Return the [x, y] coordinate for the center point of the cell that contains the specified text.  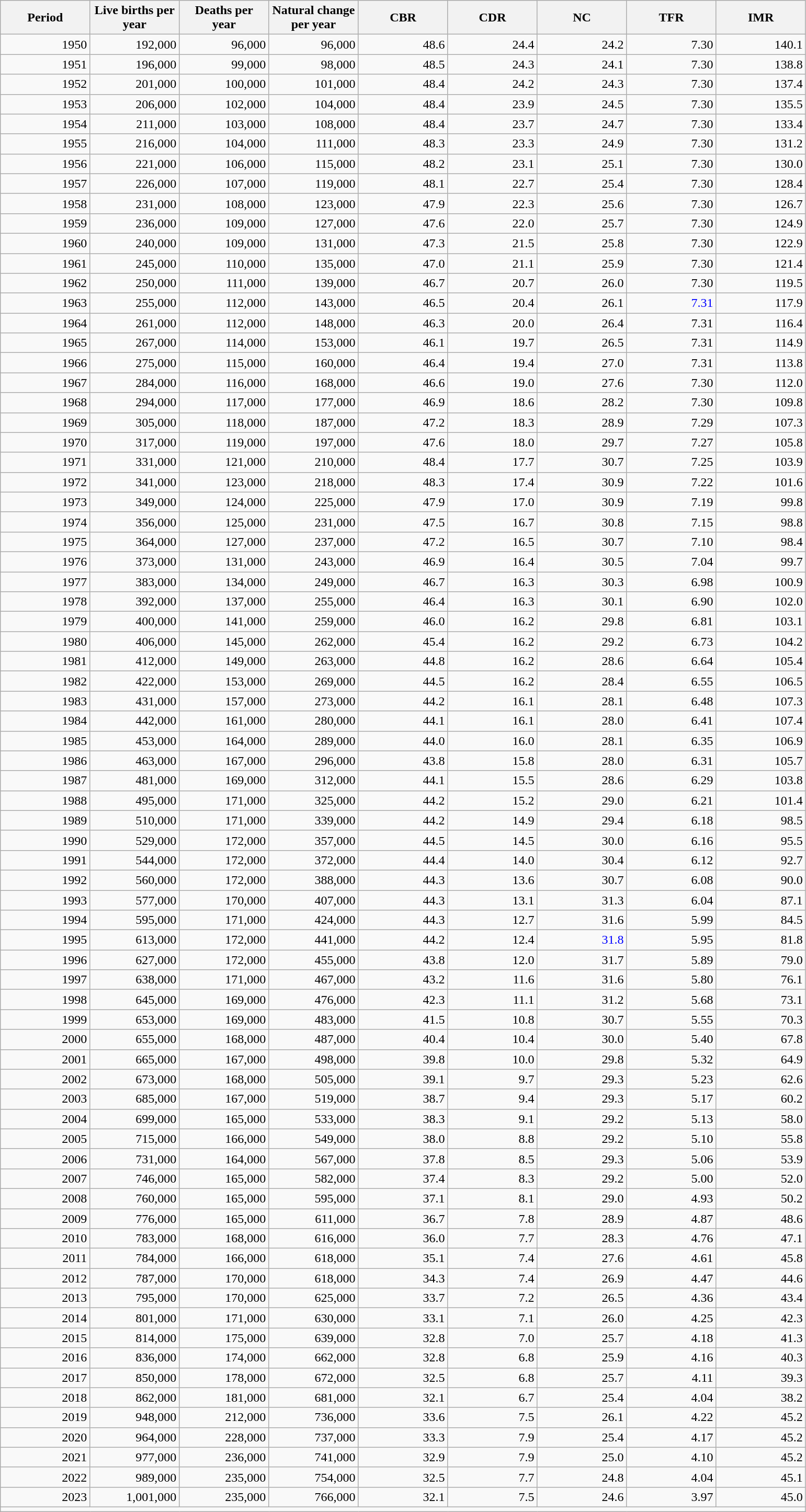
148,000 [314, 323]
22.0 [493, 223]
130.0 [760, 164]
106.5 [760, 681]
105.4 [760, 661]
46.6 [403, 383]
760,000 [135, 1198]
18.3 [493, 422]
7.0 [493, 1338]
2017 [45, 1378]
8.8 [493, 1139]
24.6 [582, 1497]
7.04 [672, 562]
17.4 [493, 482]
616,000 [314, 1239]
638,000 [135, 980]
645,000 [135, 1000]
67.8 [760, 1039]
45.1 [760, 1477]
1976 [45, 562]
33.1 [403, 1318]
5.10 [672, 1139]
45.4 [403, 642]
131.2 [760, 144]
58.0 [760, 1119]
1987 [45, 781]
26.4 [582, 323]
55.8 [760, 1139]
567,000 [314, 1159]
143,000 [314, 303]
741,000 [314, 1457]
4.87 [672, 1219]
Deaths per year [224, 18]
2022 [45, 1477]
38.7 [403, 1099]
1,001,000 [135, 1497]
4.10 [672, 1457]
24.9 [582, 144]
2005 [45, 1139]
118,000 [224, 422]
47.5 [403, 522]
505,000 [314, 1079]
483,000 [314, 1020]
112.0 [760, 383]
2012 [45, 1278]
1991 [45, 860]
8.5 [493, 1159]
5.00 [672, 1178]
273,000 [314, 701]
23.3 [493, 144]
6.16 [672, 840]
98.4 [760, 542]
25.8 [582, 243]
5.06 [672, 1159]
31.8 [582, 940]
250,000 [135, 283]
44.6 [760, 1278]
331,000 [135, 462]
32.9 [403, 1457]
30.5 [582, 562]
33.3 [403, 1437]
39.3 [760, 1378]
262,000 [314, 642]
766,000 [314, 1497]
2019 [45, 1417]
7.22 [672, 482]
14.0 [493, 860]
699,000 [135, 1119]
50.2 [760, 1198]
40.3 [760, 1358]
52.0 [760, 1178]
325,000 [314, 800]
754,000 [314, 1477]
24.7 [582, 124]
107.4 [760, 721]
1999 [45, 1020]
100.9 [760, 582]
30.4 [582, 860]
356,000 [135, 522]
341,000 [135, 482]
175,000 [224, 1338]
33.6 [403, 1417]
107,000 [224, 184]
157,000 [224, 701]
533,000 [314, 1119]
1974 [45, 522]
519,000 [314, 1099]
102.0 [760, 602]
124.9 [760, 223]
737,000 [314, 1437]
639,000 [314, 1338]
7.25 [672, 462]
442,000 [135, 721]
90.0 [760, 880]
1970 [45, 442]
4.16 [672, 1358]
177,000 [314, 403]
2003 [45, 1099]
44.8 [403, 661]
392,000 [135, 602]
243,000 [314, 562]
43.4 [760, 1298]
653,000 [135, 1020]
2004 [45, 1119]
98.5 [760, 820]
7.15 [672, 522]
259,000 [314, 622]
422,000 [135, 681]
2008 [45, 1198]
CBR [403, 18]
IMR [760, 18]
312,000 [314, 781]
105.7 [760, 761]
1988 [45, 800]
1967 [45, 383]
1969 [45, 422]
38.2 [760, 1398]
36.0 [403, 1239]
101.6 [760, 482]
1997 [45, 980]
672,000 [314, 1378]
510,000 [135, 820]
145,000 [224, 642]
45.8 [760, 1258]
662,000 [314, 1358]
364,000 [135, 542]
25.1 [582, 164]
267,000 [135, 343]
1959 [45, 223]
46.1 [403, 343]
20.0 [493, 323]
114.9 [760, 343]
2013 [45, 1298]
23.9 [493, 104]
977,000 [135, 1457]
101,000 [314, 84]
139,000 [314, 283]
1957 [45, 184]
6.04 [672, 900]
1989 [45, 820]
226,000 [135, 184]
1965 [45, 343]
1990 [45, 840]
210,000 [314, 462]
6.81 [672, 622]
783,000 [135, 1239]
4.93 [672, 1198]
665,000 [135, 1059]
39.8 [403, 1059]
261,000 [135, 323]
305,000 [135, 422]
30.8 [582, 522]
1954 [45, 124]
15.5 [493, 781]
7.29 [672, 422]
6.98 [672, 582]
2000 [45, 1039]
2015 [45, 1338]
1955 [45, 144]
19.4 [493, 363]
8.1 [493, 1198]
6.31 [672, 761]
6.18 [672, 820]
37.1 [403, 1198]
24.5 [582, 104]
284,000 [135, 383]
109.8 [760, 403]
294,000 [135, 403]
467,000 [314, 980]
9.7 [493, 1079]
19.7 [493, 343]
6.29 [672, 781]
357,000 [314, 840]
81.8 [760, 940]
212,000 [224, 1417]
110,000 [224, 263]
126.7 [760, 203]
424,000 [314, 920]
383,000 [135, 582]
237,000 [314, 542]
7.8 [493, 1219]
2007 [45, 1178]
134,000 [224, 582]
715,000 [135, 1139]
100,000 [224, 84]
113.8 [760, 363]
1953 [45, 104]
1963 [45, 303]
39.1 [403, 1079]
4.76 [672, 1239]
Live births per year [135, 18]
48.2 [403, 164]
441,000 [314, 940]
407,000 [314, 900]
6.35 [672, 741]
122.9 [760, 243]
948,000 [135, 1417]
498,000 [314, 1059]
187,000 [314, 422]
625,000 [314, 1298]
20.4 [493, 303]
1978 [45, 602]
44.4 [403, 860]
26.9 [582, 1278]
4.25 [672, 1318]
685,000 [135, 1099]
4.61 [672, 1258]
463,000 [135, 761]
2006 [45, 1159]
133.4 [760, 124]
10.4 [493, 1039]
22.3 [493, 203]
53.9 [760, 1159]
28.2 [582, 403]
736,000 [314, 1417]
4.36 [672, 1298]
62.6 [760, 1079]
NC [582, 18]
5.55 [672, 1020]
46.3 [403, 323]
412,000 [135, 661]
1984 [45, 721]
Natural change per year [314, 18]
40.4 [403, 1039]
4.18 [672, 1338]
1983 [45, 701]
137,000 [224, 602]
CDR [493, 18]
1998 [45, 1000]
TFR [672, 18]
99.7 [760, 562]
5.13 [672, 1119]
201,000 [135, 84]
124,000 [224, 502]
4.22 [672, 1417]
2001 [45, 1059]
6.55 [672, 681]
6.12 [672, 860]
862,000 [135, 1398]
6.64 [672, 661]
103.8 [760, 781]
116,000 [224, 383]
1982 [45, 681]
47.3 [403, 243]
99.8 [760, 502]
7.19 [672, 502]
106,000 [224, 164]
577,000 [135, 900]
2021 [45, 1457]
14.9 [493, 820]
197,000 [314, 442]
431,000 [135, 701]
160,000 [314, 363]
25.0 [582, 1457]
249,000 [314, 582]
135,000 [314, 263]
24.4 [493, 44]
1961 [45, 263]
15.8 [493, 761]
18.0 [493, 442]
23.7 [493, 124]
36.7 [403, 1219]
1993 [45, 900]
216,000 [135, 144]
1996 [45, 960]
7.1 [493, 1318]
1956 [45, 164]
95.5 [760, 840]
746,000 [135, 1178]
64.9 [760, 1059]
2018 [45, 1398]
206,000 [135, 104]
10.8 [493, 1020]
225,000 [314, 502]
2002 [45, 1079]
8.3 [493, 1178]
44.0 [403, 741]
1958 [45, 203]
5.68 [672, 1000]
11.6 [493, 980]
192,000 [135, 44]
128.4 [760, 184]
25.6 [582, 203]
87.1 [760, 900]
12.0 [493, 960]
102,000 [224, 104]
9.4 [493, 1099]
98.8 [760, 522]
23.1 [493, 164]
221,000 [135, 164]
29.7 [582, 442]
47.0 [403, 263]
34.3 [403, 1278]
453,000 [135, 741]
17.0 [493, 502]
38.0 [403, 1139]
5.32 [672, 1059]
45.0 [760, 1497]
2014 [45, 1318]
5.95 [672, 940]
103,000 [224, 124]
5.40 [672, 1039]
103.1 [760, 622]
24.8 [582, 1477]
117.9 [760, 303]
30.1 [582, 602]
388,000 [314, 880]
28.3 [582, 1239]
1979 [45, 622]
317,000 [135, 442]
1960 [45, 243]
964,000 [135, 1437]
1994 [45, 920]
481,000 [135, 781]
1995 [45, 940]
5.23 [672, 1079]
30.3 [582, 582]
37.8 [403, 1159]
31.7 [582, 960]
627,000 [135, 960]
1968 [45, 403]
1962 [45, 283]
38.3 [403, 1119]
1966 [45, 363]
60.2 [760, 1099]
14.5 [493, 840]
211,000 [135, 124]
29.4 [582, 820]
795,000 [135, 1298]
140.1 [760, 44]
218,000 [314, 482]
20.7 [493, 283]
3.97 [672, 1497]
46.5 [403, 303]
106.9 [760, 741]
7.2 [493, 1298]
6.73 [672, 642]
1952 [45, 84]
33.7 [403, 1298]
1992 [45, 880]
114,000 [224, 343]
611,000 [314, 1219]
17.7 [493, 462]
560,000 [135, 880]
149,000 [224, 661]
406,000 [135, 642]
47.1 [760, 1239]
228,000 [224, 1437]
103.9 [760, 462]
455,000 [314, 960]
476,000 [314, 1000]
174,000 [224, 1358]
372,000 [314, 860]
125,000 [224, 522]
2020 [45, 1437]
1971 [45, 462]
784,000 [135, 1258]
6.08 [672, 880]
116.4 [760, 323]
21.5 [493, 243]
46.0 [403, 622]
35.1 [403, 1258]
12.7 [493, 920]
655,000 [135, 1039]
104.2 [760, 642]
280,000 [314, 721]
31.3 [582, 900]
135.5 [760, 104]
181,000 [224, 1398]
731,000 [135, 1159]
2010 [45, 1239]
16.5 [493, 542]
6.7 [493, 1398]
37.4 [403, 1178]
137.4 [760, 84]
16.7 [493, 522]
263,000 [314, 661]
776,000 [135, 1219]
989,000 [135, 1477]
2009 [45, 1219]
549,000 [314, 1139]
121.4 [760, 263]
196,000 [135, 64]
27.0 [582, 363]
1964 [45, 323]
289,000 [314, 741]
28.4 [582, 681]
79.0 [760, 960]
613,000 [135, 940]
22.7 [493, 184]
6.41 [672, 721]
275,000 [135, 363]
1980 [45, 642]
1981 [45, 661]
681,000 [314, 1398]
92.7 [760, 860]
1986 [45, 761]
5.17 [672, 1099]
161,000 [224, 721]
1977 [45, 582]
1975 [45, 542]
43.2 [403, 980]
13.1 [493, 900]
99,000 [224, 64]
6.48 [672, 701]
495,000 [135, 800]
12.4 [493, 940]
73.1 [760, 1000]
119.5 [760, 283]
11.1 [493, 1000]
18.6 [493, 403]
70.3 [760, 1020]
245,000 [135, 263]
19.0 [493, 383]
7.27 [672, 442]
Period [45, 18]
2011 [45, 1258]
373,000 [135, 562]
178,000 [224, 1378]
5.89 [672, 960]
98,000 [314, 64]
1973 [45, 502]
544,000 [135, 860]
21.1 [493, 263]
4.11 [672, 1378]
10.0 [493, 1059]
5.99 [672, 920]
9.1 [493, 1119]
16.4 [493, 562]
1950 [45, 44]
121,000 [224, 462]
673,000 [135, 1079]
1972 [45, 482]
529,000 [135, 840]
296,000 [314, 761]
31.2 [582, 1000]
6.90 [672, 602]
13.6 [493, 880]
269,000 [314, 681]
1951 [45, 64]
4.17 [672, 1437]
16.0 [493, 741]
5.80 [672, 980]
84.5 [760, 920]
349,000 [135, 502]
1985 [45, 741]
850,000 [135, 1378]
138.8 [760, 64]
240,000 [135, 243]
582,000 [314, 1178]
630,000 [314, 1318]
41.5 [403, 1020]
2023 [45, 1497]
7.10 [672, 542]
24.1 [582, 64]
814,000 [135, 1338]
15.2 [493, 800]
41.3 [760, 1338]
105.8 [760, 442]
76.1 [760, 980]
787,000 [135, 1278]
48.5 [403, 64]
801,000 [135, 1318]
141,000 [224, 622]
4.47 [672, 1278]
836,000 [135, 1358]
101.4 [760, 800]
117,000 [224, 403]
48.1 [403, 184]
400,000 [135, 622]
487,000 [314, 1039]
6.21 [672, 800]
2016 [45, 1358]
339,000 [314, 820]
